Capture the cell that displays the provided text and extract its (x, y) central coordinate. 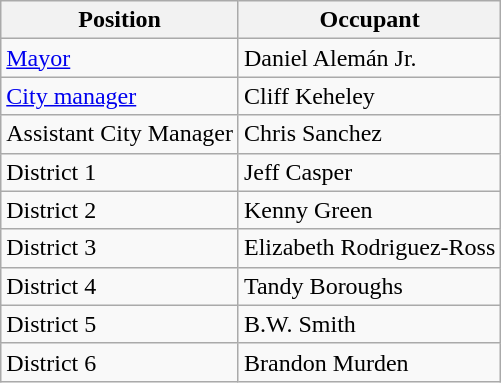
City manager (120, 96)
District 3 (120, 248)
Mayor (120, 58)
Chris Sanchez (369, 134)
District 1 (120, 172)
B.W. Smith (369, 324)
Elizabeth Rodriguez-Ross (369, 248)
District 6 (120, 362)
Brandon Murden (369, 362)
Occupant (369, 20)
District 5 (120, 324)
Jeff Casper (369, 172)
Cliff Keheley (369, 96)
Kenny Green (369, 210)
Daniel Alemán Jr. (369, 58)
Position (120, 20)
District 4 (120, 286)
Tandy Boroughs (369, 286)
Assistant City Manager (120, 134)
District 2 (120, 210)
